For the text-containing cell, return its midpoint in (x, y) coordinate format. 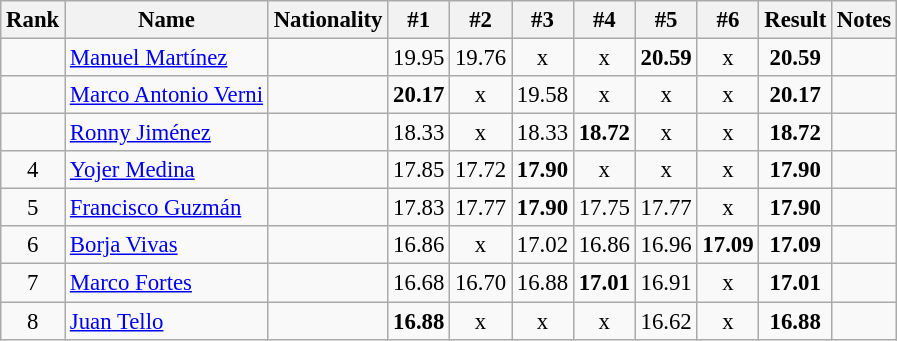
Name (167, 20)
#4 (604, 20)
5 (33, 208)
19.58 (543, 95)
7 (33, 283)
#3 (543, 20)
8 (33, 321)
Juan Tello (167, 321)
Marco Fortes (167, 283)
Result (796, 20)
16.62 (666, 321)
Notes (864, 20)
16.70 (481, 283)
Rank (33, 20)
#1 (419, 20)
4 (33, 170)
17.83 (419, 208)
17.72 (481, 170)
17.02 (543, 245)
#2 (481, 20)
6 (33, 245)
16.68 (419, 283)
17.85 (419, 170)
#5 (666, 20)
16.91 (666, 283)
17.75 (604, 208)
19.95 (419, 58)
16.96 (666, 245)
Manuel Martínez (167, 58)
Yojer Medina (167, 170)
Nationality (328, 20)
Ronny Jiménez (167, 133)
#6 (728, 20)
Francisco Guzmán (167, 208)
Borja Vivas (167, 245)
Marco Antonio Verni (167, 95)
19.76 (481, 58)
